Pinpoint the cell where the given text exists, returning its [X, Y] midpoint coordinate. 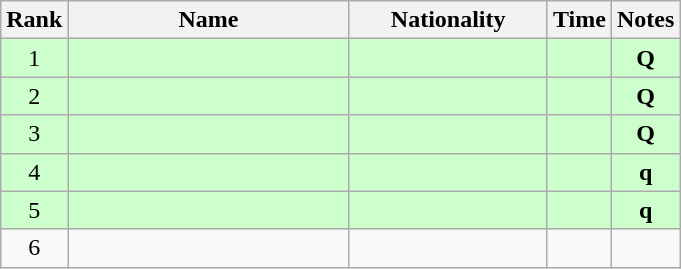
3 [34, 134]
5 [34, 210]
Notes [645, 20]
Nationality [448, 20]
Rank [34, 20]
6 [34, 248]
2 [34, 96]
1 [34, 58]
Time [579, 20]
Name [208, 20]
4 [34, 172]
